Output the (x, y) coordinate of the center of the cell containing the given text.  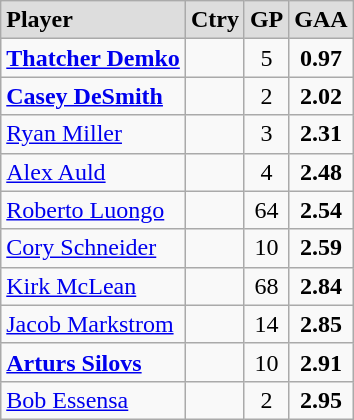
Alex Auld (94, 172)
2.95 (321, 400)
2.31 (321, 134)
Thatcher Demko (94, 58)
Ryan Miller (94, 134)
2.54 (321, 210)
64 (266, 210)
2.84 (321, 286)
Arturs Silovs (94, 362)
2.02 (321, 96)
2.59 (321, 248)
2.91 (321, 362)
5 (266, 58)
Cory Schneider (94, 248)
Player (94, 20)
Roberto Luongo (94, 210)
Jacob Markstrom (94, 324)
Bob Essensa (94, 400)
GP (266, 20)
GAA (321, 20)
2.48 (321, 172)
2.85 (321, 324)
4 (266, 172)
14 (266, 324)
0.97 (321, 58)
68 (266, 286)
Ctry (214, 20)
Casey DeSmith (94, 96)
Kirk McLean (94, 286)
3 (266, 134)
